Output the [x, y] coordinate of the center of the cell containing the given text.  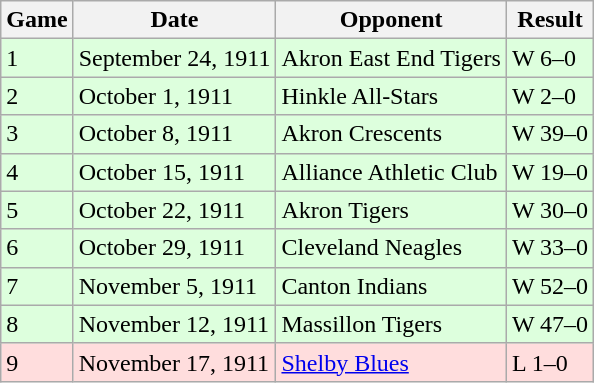
October 8, 1911 [174, 134]
W 39–0 [550, 134]
9 [37, 362]
W 2–0 [550, 96]
Game [37, 20]
6 [37, 248]
W 19–0 [550, 172]
Akron Crescents [391, 134]
Akron Tigers [391, 210]
Hinkle All-Stars [391, 96]
1 [37, 58]
W 52–0 [550, 286]
7 [37, 286]
W 47–0 [550, 324]
W 6–0 [550, 58]
Result [550, 20]
Canton Indians [391, 286]
Shelby Blues [391, 362]
5 [37, 210]
4 [37, 172]
October 22, 1911 [174, 210]
November 17, 1911 [174, 362]
October 1, 1911 [174, 96]
L 1–0 [550, 362]
Cleveland Neagles [391, 248]
Alliance Athletic Club [391, 172]
3 [37, 134]
W 33–0 [550, 248]
Massillon Tigers [391, 324]
8 [37, 324]
September 24, 1911 [174, 58]
Date [174, 20]
October 15, 1911 [174, 172]
November 5, 1911 [174, 286]
W 30–0 [550, 210]
October 29, 1911 [174, 248]
Opponent [391, 20]
November 12, 1911 [174, 324]
Akron East End Tigers [391, 58]
2 [37, 96]
